Locate the cell with the specified text and output its [X, Y] center coordinate. 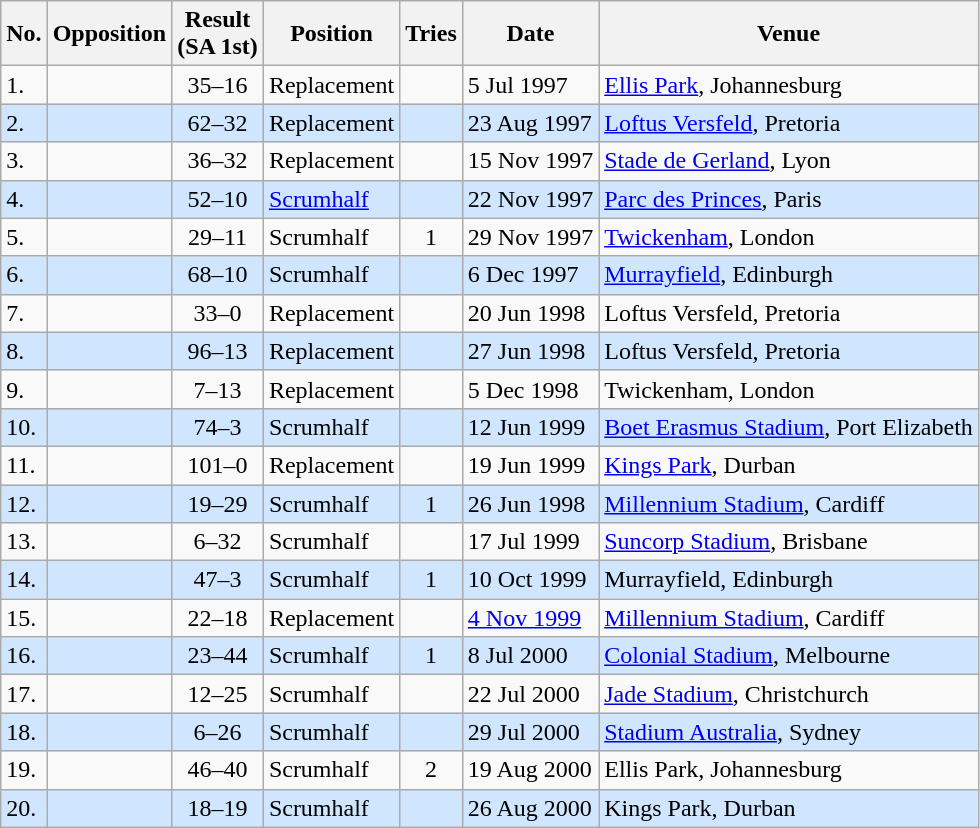
22–18 [218, 618]
12. [24, 503]
36–32 [218, 161]
5. [24, 237]
33–0 [218, 313]
29 Jul 2000 [530, 732]
46–40 [218, 770]
15. [24, 618]
Venue [789, 34]
Stadium Australia, Sydney [789, 732]
19 Jun 1999 [530, 465]
Stade de Gerland, Lyon [789, 161]
12–25 [218, 694]
20 Jun 1998 [530, 313]
Date [530, 34]
6–26 [218, 732]
74–3 [218, 427]
19–29 [218, 503]
4 Nov 1999 [530, 618]
Result(SA 1st) [218, 34]
5 Dec 1998 [530, 389]
27 Jun 1998 [530, 351]
19 Aug 2000 [530, 770]
47–3 [218, 580]
Position [331, 34]
1. [24, 85]
Tries [432, 34]
9. [24, 389]
22 Jul 2000 [530, 694]
17. [24, 694]
29–11 [218, 237]
6–32 [218, 542]
3. [24, 161]
23 Aug 1997 [530, 123]
101–0 [218, 465]
13. [24, 542]
26 Jun 1998 [530, 503]
6. [24, 275]
7. [24, 313]
6 Dec 1997 [530, 275]
35–16 [218, 85]
No. [24, 34]
5 Jul 1997 [530, 85]
20. [24, 808]
Boet Erasmus Stadium, Port Elizabeth [789, 427]
29 Nov 1997 [530, 237]
15 Nov 1997 [530, 161]
22 Nov 1997 [530, 199]
14. [24, 580]
2 [432, 770]
16. [24, 656]
Parc des Princes, Paris [789, 199]
4. [24, 199]
Jade Stadium, Christchurch [789, 694]
18–19 [218, 808]
11. [24, 465]
68–10 [218, 275]
62–32 [218, 123]
52–10 [218, 199]
18. [24, 732]
Suncorp Stadium, Brisbane [789, 542]
2. [24, 123]
19. [24, 770]
96–13 [218, 351]
17 Jul 1999 [530, 542]
12 Jun 1999 [530, 427]
Colonial Stadium, Melbourne [789, 656]
10 Oct 1999 [530, 580]
10. [24, 427]
Opposition [109, 34]
23–44 [218, 656]
7–13 [218, 389]
8 Jul 2000 [530, 656]
8. [24, 351]
26 Aug 2000 [530, 808]
